Identify which cell holds the provided text, then report its (x, y) central coordinate. 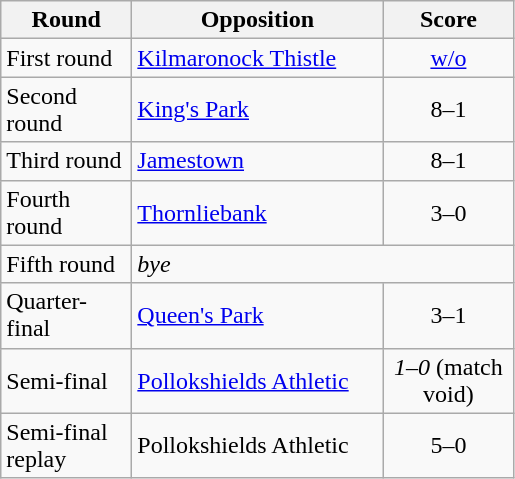
3–1 (448, 316)
Second round (66, 110)
1–0 (match void) (448, 380)
Quarter-final (66, 316)
Kilmaronock Thistle (258, 58)
w/o (448, 58)
Thornliebank (258, 212)
Semi-final (66, 380)
Jamestown (258, 161)
bye (323, 264)
King's Park (258, 110)
Queen's Park (258, 316)
3–0 (448, 212)
Third round (66, 161)
Round (66, 20)
5–0 (448, 446)
First round (66, 58)
Fourth round (66, 212)
Opposition (258, 20)
Score (448, 20)
Semi-final replay (66, 446)
Fifth round (66, 264)
